Output the (x, y) coordinate of the center of the cell containing the given text.  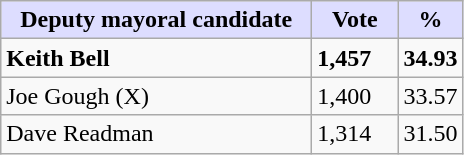
Deputy mayoral candidate (156, 20)
Joe Gough (X) (156, 96)
1,457 (355, 58)
31.50 (430, 134)
34.93 (430, 58)
33.57 (430, 96)
% (430, 20)
Dave Readman (156, 134)
Vote (355, 20)
Keith Bell (156, 58)
1,400 (355, 96)
1,314 (355, 134)
